Locate the cell with the specified text and output its (x, y) center coordinate. 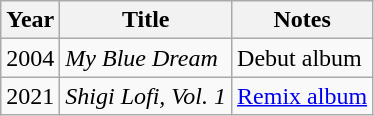
Year (30, 20)
2021 (30, 96)
2004 (30, 58)
Shigi Lofi, Vol. 1 (146, 96)
Title (146, 20)
Notes (302, 20)
Remix album (302, 96)
My Blue Dream (146, 58)
Debut album (302, 58)
